Search for the cell housing the specified text and yield its (X, Y) center coordinate. 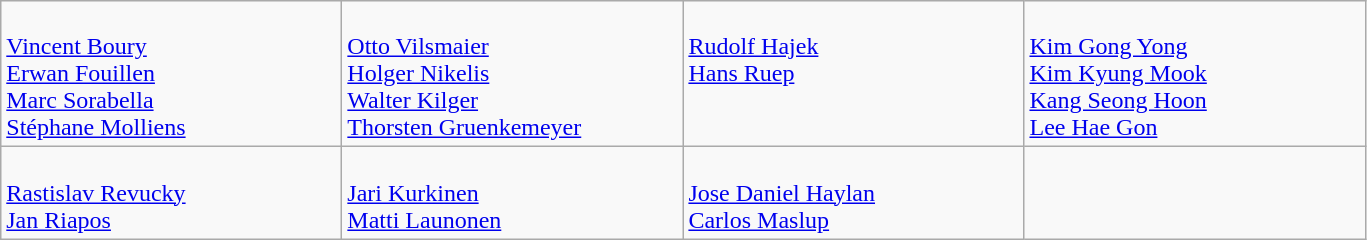
Rudolf HajekHans Ruep (854, 74)
Kim Gong YongKim Kyung MookKang Seong HoonLee Hae Gon (1194, 74)
Otto VilsmaierHolger NikelisWalter KilgerThorsten Gruenkemeyer (512, 74)
Jari KurkinenMatti Launonen (512, 193)
Jose Daniel HaylanCarlos Maslup (854, 193)
Vincent BouryErwan FouillenMarc SorabellaStéphane Molliens (172, 74)
Rastislav RevuckyJan Riapos (172, 193)
